For the text-containing cell, return its midpoint in [X, Y] coordinate format. 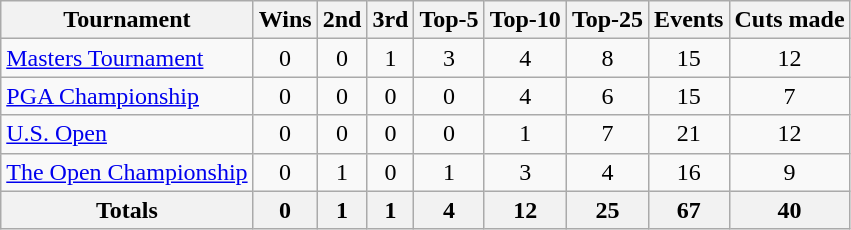
21 [689, 134]
16 [689, 172]
Top-25 [607, 20]
25 [607, 210]
3rd [390, 20]
6 [607, 96]
PGA Championship [127, 96]
Top-5 [449, 20]
9 [790, 172]
40 [790, 210]
2nd [342, 20]
Cuts made [790, 20]
Masters Tournament [127, 58]
U.S. Open [127, 134]
Wins [285, 20]
Events [689, 20]
The Open Championship [127, 172]
Top-10 [525, 20]
Tournament [127, 20]
67 [689, 210]
Totals [127, 210]
8 [607, 58]
